Provide the (X, Y) coordinate of the cell's center where the given text is located.  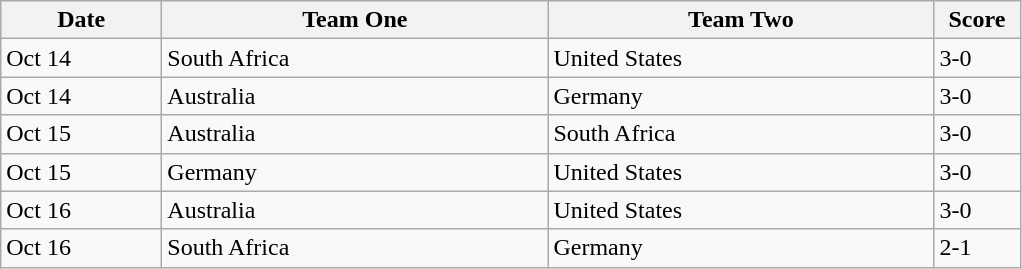
Score (977, 20)
Date (82, 20)
2-1 (977, 248)
Team Two (741, 20)
Team One (355, 20)
